Locate the cell with the specified text and output its [X, Y] center coordinate. 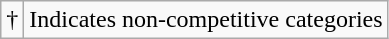
† [12, 20]
Indicates non-competitive categories [206, 20]
